Detect which cell encompasses the target text, then output its [x, y] center coordinate. 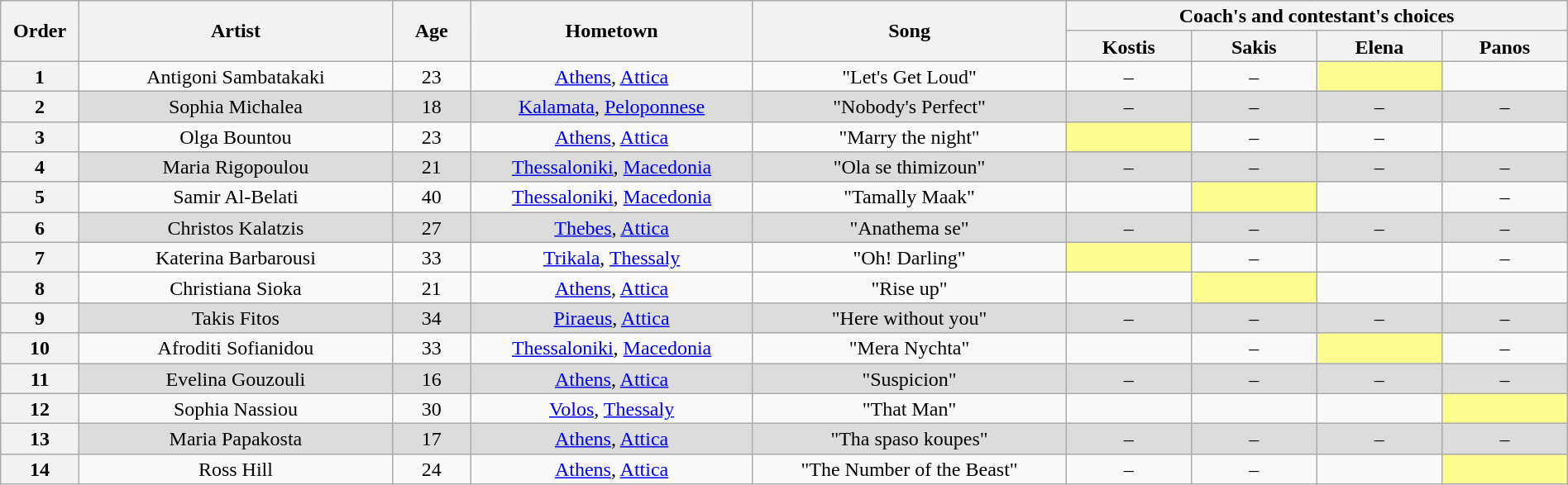
1 [40, 76]
Maria Rigopoulou [235, 167]
Sakis [1255, 46]
2 [40, 106]
3 [40, 137]
24 [432, 469]
"Suspicion" [910, 378]
Christos Kalatzis [235, 228]
Elena [1379, 46]
6 [40, 228]
16 [432, 378]
"Marry the night" [910, 137]
5 [40, 197]
"Anathema se" [910, 228]
"Ola se thimizoun" [910, 167]
9 [40, 317]
8 [40, 288]
Maria Papakosta [235, 440]
Afroditi Sofianidou [235, 349]
Trikala, Thessaly [612, 258]
Samir Al-Belati [235, 197]
Piraeus, Attica [612, 317]
"Oh! Darling" [910, 258]
4 [40, 167]
"Mera Nychta" [910, 349]
Ross Hill [235, 469]
Katerina Barbarousi [235, 258]
40 [432, 197]
18 [432, 106]
"Nobody's Perfect" [910, 106]
Age [432, 31]
Hometown [612, 31]
Coach's and contestant's choices [1317, 17]
34 [432, 317]
17 [432, 440]
10 [40, 349]
"Here without you" [910, 317]
Antigoni Sambatakaki [235, 76]
Takis Fitos [235, 317]
12 [40, 408]
Artist [235, 31]
Volos, Thessaly [612, 408]
30 [432, 408]
Christiana Sioka [235, 288]
Panos [1505, 46]
"Tamally Maak" [910, 197]
14 [40, 469]
Song [910, 31]
7 [40, 258]
"Let's Get Loud" [910, 76]
Kalamata, Peloponnese [612, 106]
"The Number of the Beast" [910, 469]
Sophia Nassiou [235, 408]
Thebes, Attica [612, 228]
"That Man" [910, 408]
Order [40, 31]
"Rise up" [910, 288]
Evelina Gouzouli [235, 378]
11 [40, 378]
13 [40, 440]
Sophia Michalea [235, 106]
Olga Bountou [235, 137]
27 [432, 228]
Kostis [1129, 46]
"Tha spaso koupes" [910, 440]
